Output the [x, y] coordinate of the center of the cell containing the given text.  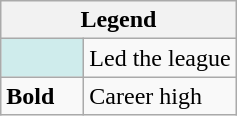
Legend [118, 20]
Career high [160, 96]
Bold [42, 96]
Led the league [160, 58]
